Return (X, Y) of the center of cell containing provided text 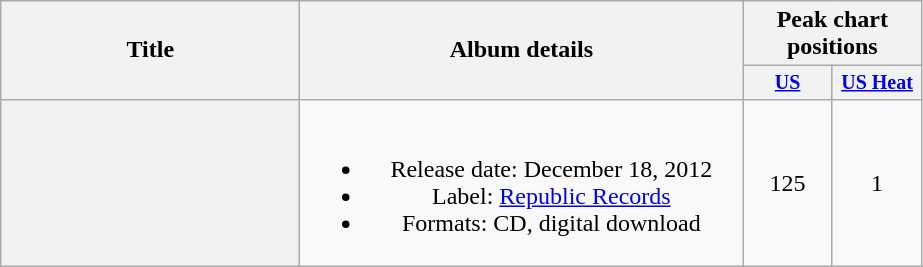
Release date: December 18, 2012Label: Republic RecordsFormats: CD, digital download (522, 182)
125 (788, 182)
US (788, 82)
Title (150, 50)
Peak chartpositions (832, 34)
Album details (522, 50)
1 (876, 182)
US Heat (876, 82)
